Return the (x, y) coordinate for the center point of the cell that contains the specified text.  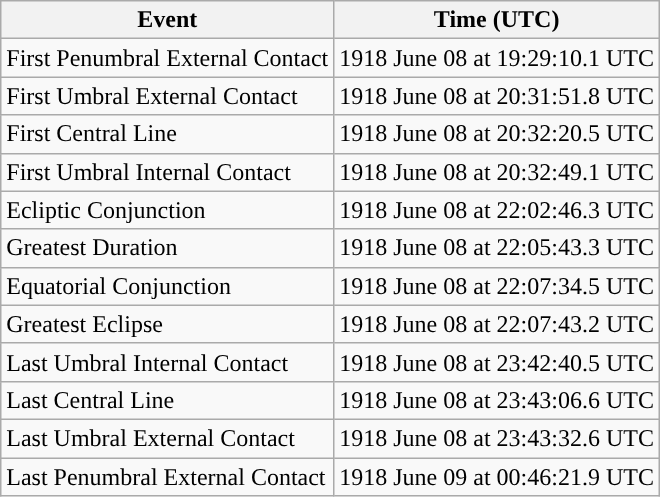
Last Umbral Internal Contact (168, 362)
1918 June 08 at 22:07:34.5 UTC (497, 286)
1918 June 08 at 20:32:49.1 UTC (497, 172)
1918 June 08 at 23:42:40.5 UTC (497, 362)
First Umbral Internal Contact (168, 172)
Last Central Line (168, 400)
First Umbral External Contact (168, 96)
Time (UTC) (497, 20)
1918 June 09 at 00:46:21.9 UTC (497, 477)
Greatest Duration (168, 248)
First Penumbral External Contact (168, 58)
1918 June 08 at 22:07:43.2 UTC (497, 324)
Ecliptic Conjunction (168, 210)
First Central Line (168, 134)
1918 June 08 at 20:31:51.8 UTC (497, 96)
1918 June 08 at 23:43:06.6 UTC (497, 400)
1918 June 08 at 22:02:46.3 UTC (497, 210)
Equatorial Conjunction (168, 286)
Last Umbral External Contact (168, 438)
1918 June 08 at 23:43:32.6 UTC (497, 438)
Event (168, 20)
Greatest Eclipse (168, 324)
1918 June 08 at 22:05:43.3 UTC (497, 248)
1918 June 08 at 19:29:10.1 UTC (497, 58)
Last Penumbral External Contact (168, 477)
1918 June 08 at 20:32:20.5 UTC (497, 134)
